Pinpoint the cell where the given text exists, returning its [x, y] midpoint coordinate. 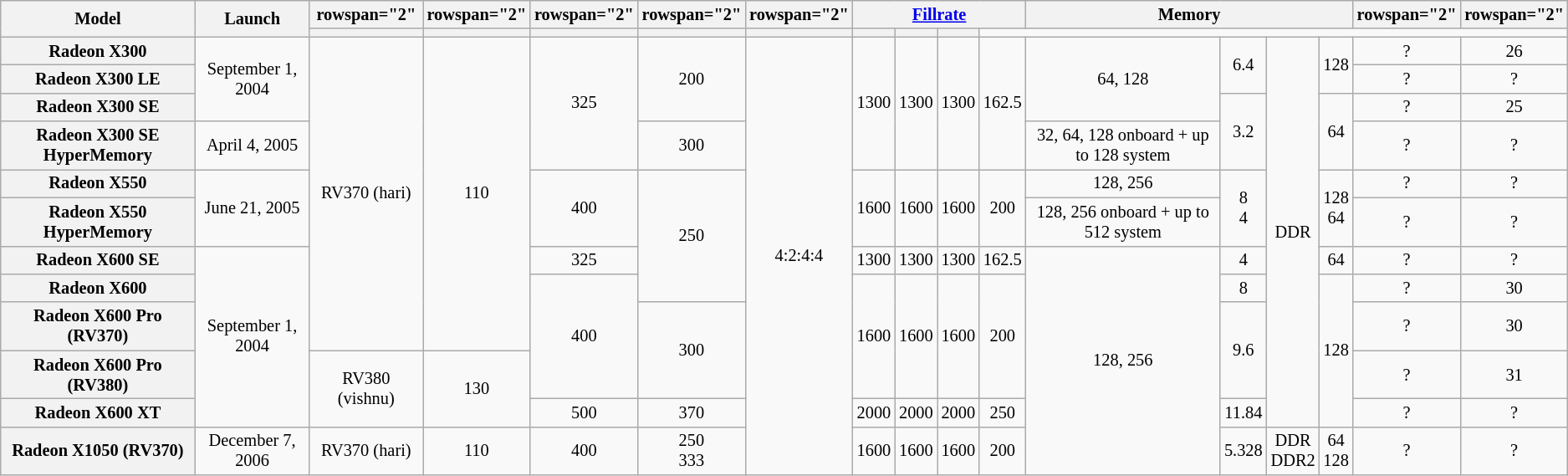
4 [1244, 260]
6.4 [1244, 65]
31 [1514, 375]
250333 [692, 451]
370 [692, 412]
25 [1514, 107]
64, 128 [1123, 79]
32, 64, 128 onboard + up to 128 system [1123, 146]
Radeon X300 LE [98, 79]
RV380 (vishnu) [366, 388]
9.6 [1244, 350]
84 [1244, 207]
4:2:4:4 [799, 256]
Radeon X1050 (RV370) [98, 451]
11.84 [1244, 412]
June 21, 2005 [253, 207]
Model [98, 18]
26 [1514, 51]
3.2 [1244, 131]
500 [584, 412]
April 4, 2005 [253, 146]
DDR [1293, 232]
Radeon X600 XT [98, 412]
5.328 [1244, 451]
Radeon X600 Pro (RV370) [98, 326]
Launch [253, 18]
Radeon X600 Pro (RV380) [98, 375]
Radeon X550 [98, 183]
12864 [1336, 207]
Radeon X600 SE [98, 260]
Radeon X300 SE [98, 107]
128, 256 onboard + up to 512 system [1123, 222]
DDRDDR2 [1293, 451]
64128 [1336, 451]
8 [1244, 288]
Radeon X600 [98, 288]
Radeon X550 HyperMemory [98, 222]
December 7, 2006 [253, 451]
Radeon X300 [98, 51]
Memory [1189, 14]
130 [477, 388]
Radeon X300 SE HyperMemory [98, 146]
Fillrate [940, 14]
